Search for the cell housing the specified text and yield its [x, y] center coordinate. 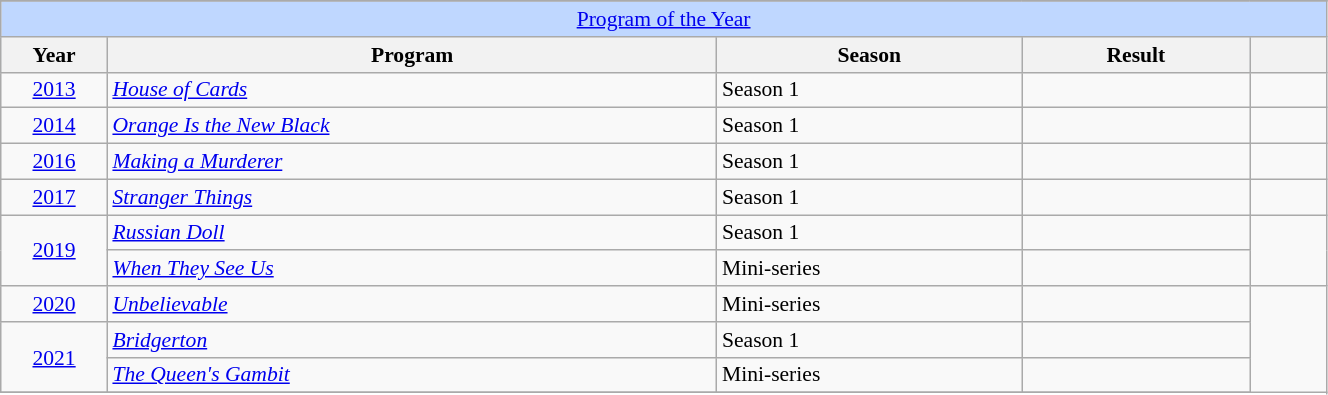
Season [870, 55]
Program of the Year [664, 19]
Bridgerton [412, 340]
2013 [54, 90]
House of Cards [412, 90]
Result [1136, 55]
2016 [54, 162]
Making a Murderer [412, 162]
2017 [54, 197]
2019 [54, 250]
Unbelievable [412, 304]
Russian Doll [412, 233]
Year [54, 55]
2014 [54, 126]
Program [412, 55]
2020 [54, 304]
2021 [54, 358]
The Queen's Gambit [412, 375]
Orange Is the New Black [412, 126]
When They See Us [412, 269]
Stranger Things [412, 197]
